Identify which cell holds the provided text, then report its [x, y] central coordinate. 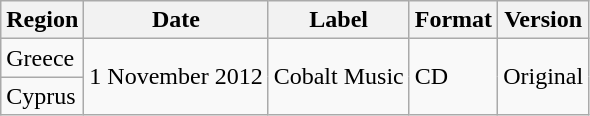
Cyprus [42, 96]
Date [176, 20]
Cobalt Music [338, 77]
Greece [42, 58]
CD [453, 77]
Label [338, 20]
Version [544, 20]
Region [42, 20]
Original [544, 77]
1 November 2012 [176, 77]
Format [453, 20]
